For the text-containing cell, return its midpoint in (x, y) coordinate format. 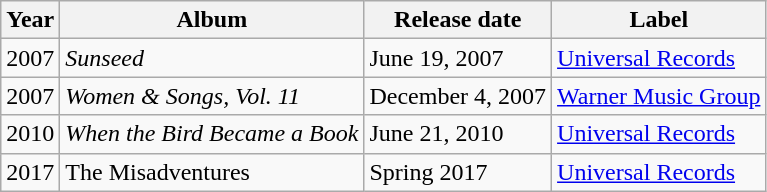
June 21, 2010 (458, 134)
When the Bird Became a Book (212, 134)
June 19, 2007 (458, 58)
Album (212, 20)
The Misadventures (212, 172)
2017 (30, 172)
December 4, 2007 (458, 96)
Spring 2017 (458, 172)
Label (659, 20)
Sunseed (212, 58)
Release date (458, 20)
2010 (30, 134)
Warner Music Group (659, 96)
Women & Songs, Vol. 11 (212, 96)
Year (30, 20)
